Return the [X, Y] coordinate for the center point of the cell that contains the specified text.  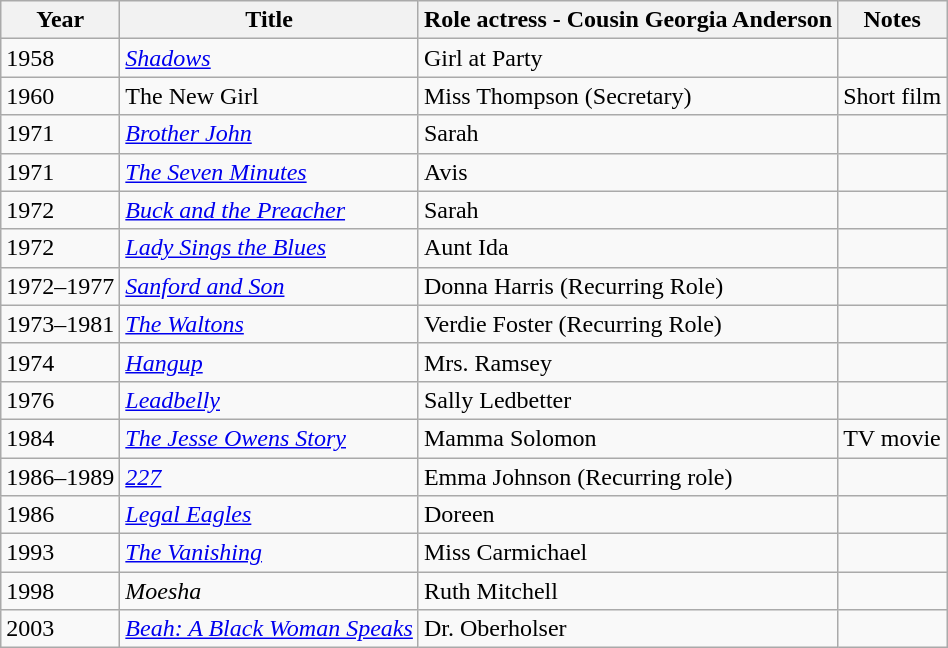
Verdie Foster (Recurring Role) [628, 324]
1998 [60, 591]
Role actress - Cousin Georgia Anderson [628, 20]
1973–1981 [60, 324]
1960 [60, 96]
Doreen [628, 515]
227 [270, 477]
Notes [892, 20]
The Jesse Owens Story [270, 438]
Mrs. Ramsey [628, 362]
Mamma Solomon [628, 438]
Brother John [270, 134]
Donna Harris (Recurring Role) [628, 286]
Emma Johnson (Recurring role) [628, 477]
1976 [60, 400]
The Seven Minutes [270, 172]
The Vanishing [270, 553]
Miss Carmichael [628, 553]
1974 [60, 362]
Dr. Oberholser [628, 629]
1986 [60, 515]
Beah: A Black Woman Speaks [270, 629]
1972–1977 [60, 286]
1993 [60, 553]
Hangup [270, 362]
Leadbelly [270, 400]
Aunt Ida [628, 248]
Sanford and Son [270, 286]
Title [270, 20]
Ruth Mitchell [628, 591]
1986–1989 [60, 477]
Avis [628, 172]
TV movie [892, 438]
1984 [60, 438]
The New Girl [270, 96]
Miss Thompson (Secretary) [628, 96]
Year [60, 20]
Buck and the Preacher [270, 210]
Sally Ledbetter [628, 400]
Lady Sings the Blues [270, 248]
1958 [60, 58]
Short film [892, 96]
Shadows [270, 58]
The Waltons [270, 324]
Moesha [270, 591]
Girl at Party [628, 58]
2003 [60, 629]
Legal Eagles [270, 515]
